Output the [X, Y] coordinate of the center of the cell containing the given text.  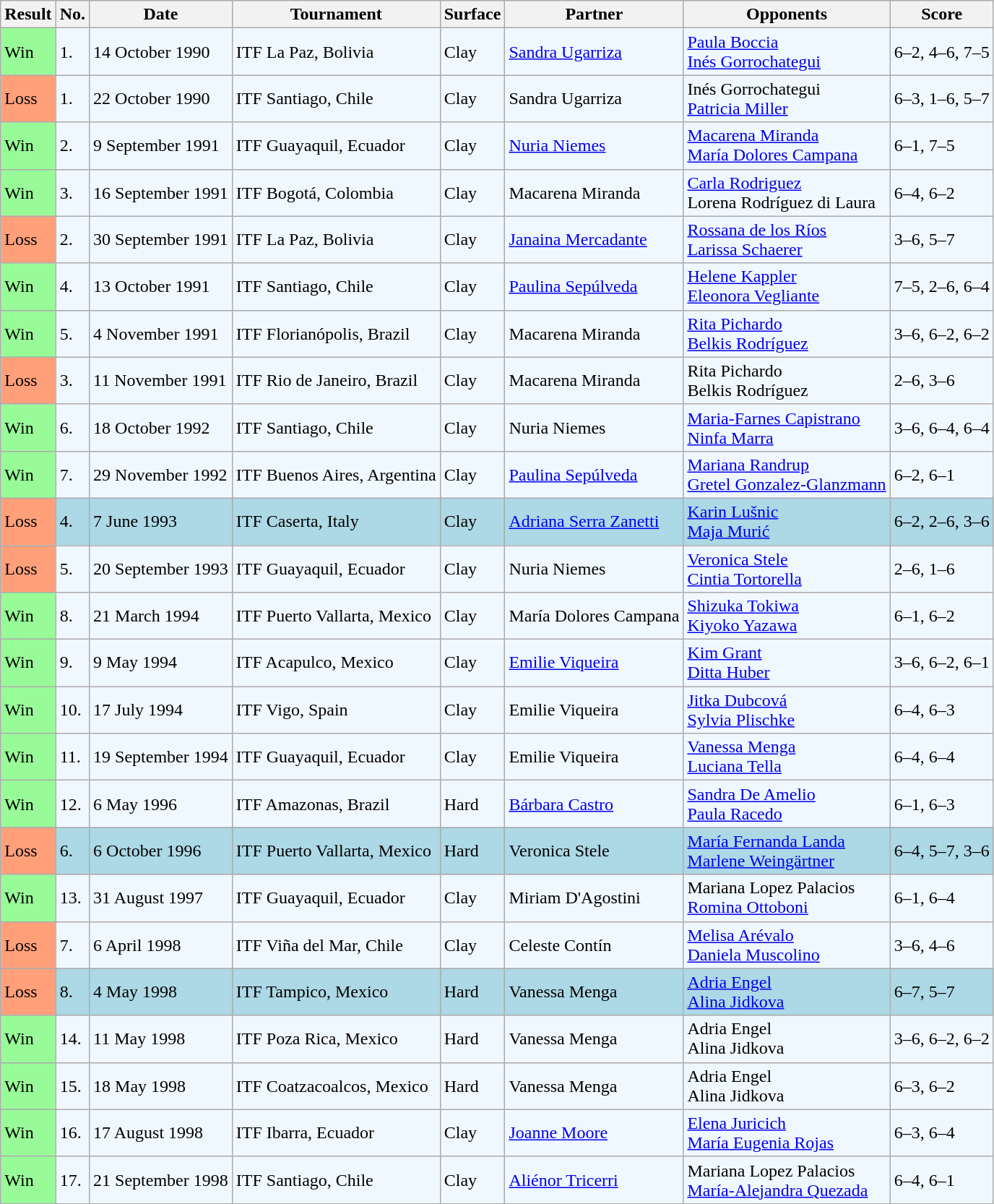
Shizuka Tokiwa Kiyoko Yazawa [787, 616]
6 April 1998 [161, 945]
Veronica Stele Cintia Tortorella [787, 568]
6 May 1996 [161, 804]
6–7, 5–7 [942, 992]
Tournament [336, 14]
Adriana Serra Zanetti [594, 522]
13 October 1991 [161, 286]
Inés Gorrochategui Patricia Miller [787, 98]
ITF Poza Rica, Mexico [336, 1039]
6–3, 1–6, 5–7 [942, 98]
6–4, 6–4 [942, 757]
ITF Buenos Aires, Argentina [336, 474]
Veronica Stele [594, 851]
29 November 1992 [161, 474]
14 October 1990 [161, 52]
Paula Boccia Inés Gorrochategui [787, 52]
ITF Viña del Mar, Chile [336, 945]
13. [72, 898]
ITF Vigo, Spain [336, 710]
Sandra De Amelio Paula Racedo [787, 804]
Date [161, 14]
4 November 1991 [161, 334]
Mariana Randrup Gretel Gonzalez-Glanzmann [787, 474]
12. [72, 804]
18 October 1992 [161, 428]
11. [72, 757]
ITF Amazonas, Brazil [336, 804]
Carla Rodriguez Lorena Rodríguez di Laura [787, 192]
21 March 1994 [161, 616]
Surface [472, 14]
16 September 1991 [161, 192]
6–3, 6–4 [942, 1133]
ITF Coatzacoalcos, Mexico [336, 1085]
3–6, 6–4, 6–4 [942, 428]
3–6, 6–2, 6–1 [942, 663]
15. [72, 1085]
6–4, 6–1 [942, 1179]
6–2, 6–1 [942, 474]
6–1, 6–2 [942, 616]
11 November 1991 [161, 380]
No. [72, 14]
22 October 1990 [161, 98]
6–1, 6–4 [942, 898]
Janaina Mercadante [594, 240]
3–6, 4–6 [942, 945]
ITF Bogotá, Colombia [336, 192]
Mariana Lopez Palacios María-Alejandra Quezada [787, 1179]
ITF Rio de Janeiro, Brazil [336, 380]
ITF Tampico, Mexico [336, 992]
6–2, 4–6, 7–5 [942, 52]
9. [72, 663]
20 September 1993 [161, 568]
9 May 1994 [161, 663]
4 May 1998 [161, 992]
ITF Caserta, Italy [336, 522]
30 September 1991 [161, 240]
Partner [594, 14]
Celeste Contín [594, 945]
Macarena Miranda María Dolores Campana [787, 146]
Opponents [787, 14]
6–4, 5–7, 3–6 [942, 851]
7–5, 2–6, 6–4 [942, 286]
Result [28, 14]
6–4, 6–2 [942, 192]
Kim Grant Ditta Huber [787, 663]
9 September 1991 [161, 146]
Score [942, 14]
6–3, 6–2 [942, 1085]
ITF Ibarra, Ecuador [336, 1133]
Miriam D'Agostini [594, 898]
2–6, 1–6 [942, 568]
Mariana Lopez Palacios Romina Ottoboni [787, 898]
17. [72, 1179]
ITF Acapulco, Mexico [336, 663]
14. [72, 1039]
Elena Juricich María Eugenia Rojas [787, 1133]
Melisa Arévalo Daniela Muscolino [787, 945]
Vanessa Menga Luciana Tella [787, 757]
Joanne Moore [594, 1133]
31 August 1997 [161, 898]
Karin Lušnic Maja Murić [787, 522]
17 July 1994 [161, 710]
18 May 1998 [161, 1085]
6–4, 6–3 [942, 710]
16. [72, 1133]
Helene Kappler Eleonora Vegliante [787, 286]
2–6, 3–6 [942, 380]
6–2, 2–6, 3–6 [942, 522]
17 August 1998 [161, 1133]
6–1, 6–3 [942, 804]
11 May 1998 [161, 1039]
Jitka Dubcová Sylvia Plischke [787, 710]
Bárbara Castro [594, 804]
Rossana de los Ríos Larissa Schaerer [787, 240]
3–6, 5–7 [942, 240]
21 September 1998 [161, 1179]
19 September 1994 [161, 757]
Aliénor Tricerri [594, 1179]
ITF Florianópolis, Brazil [336, 334]
7 June 1993 [161, 522]
Maria-Farnes Capistrano Ninfa Marra [787, 428]
10. [72, 710]
María Dolores Campana [594, 616]
6–1, 7–5 [942, 146]
María Fernanda Landa Marlene Weingärtner [787, 851]
6 October 1996 [161, 851]
